Return (X, Y) of the center of cell containing provided text 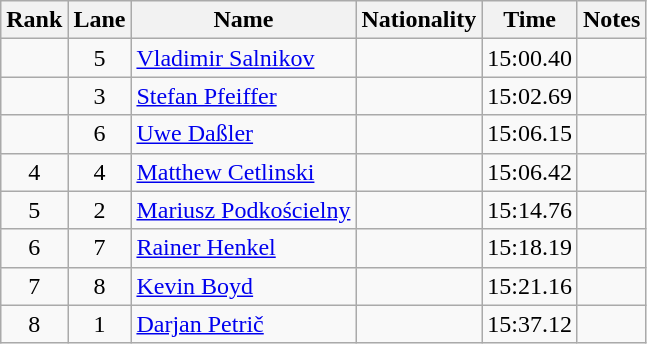
15:14.76 (530, 210)
Time (530, 20)
1 (100, 324)
Name (244, 20)
15:06.15 (530, 134)
Nationality (419, 20)
15:06.42 (530, 172)
Vladimir Salnikov (244, 58)
Rainer Henkel (244, 248)
15:02.69 (530, 96)
Uwe Daßler (244, 134)
15:21.16 (530, 286)
2 (100, 210)
Mariusz Podkościelny (244, 210)
Matthew Cetlinski (244, 172)
3 (100, 96)
Darjan Petrič (244, 324)
Notes (611, 20)
Rank (34, 20)
15:37.12 (530, 324)
Stefan Pfeiffer (244, 96)
15:00.40 (530, 58)
Lane (100, 20)
Kevin Boyd (244, 286)
15:18.19 (530, 248)
